Identify which cell holds the provided text, then report its (x, y) central coordinate. 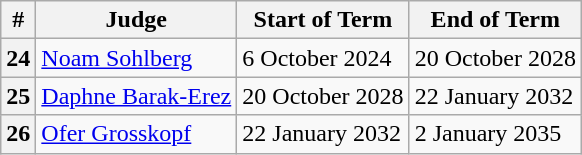
24 (18, 58)
Noam Sohlberg (136, 58)
25 (18, 96)
# (18, 20)
2 January 2035 (495, 134)
Daphne Barak-Erez (136, 96)
26 (18, 134)
End of Term (495, 20)
Judge (136, 20)
Start of Term (323, 20)
6 October 2024 (323, 58)
Ofer Grosskopf (136, 134)
